Provide the [x, y] coordinate of the cell's center where the given text is located.  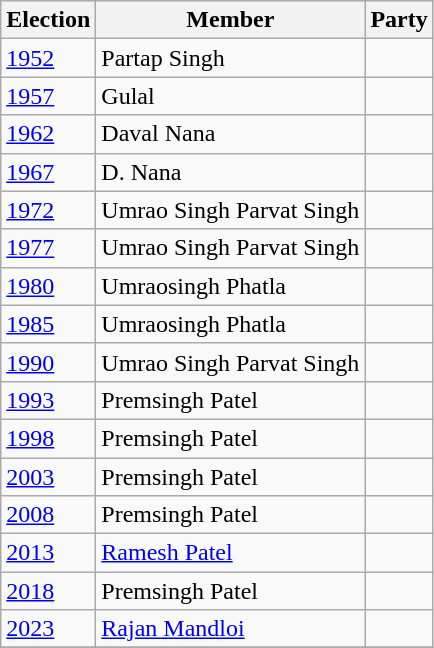
1998 [48, 438]
Daval Nana [230, 134]
Ramesh Patel [230, 553]
Member [230, 20]
Election [48, 20]
1967 [48, 172]
2013 [48, 553]
1980 [48, 286]
1993 [48, 400]
2008 [48, 515]
Partap Singh [230, 58]
Gulal [230, 96]
1990 [48, 362]
1957 [48, 96]
1972 [48, 210]
D. Nana [230, 172]
1962 [48, 134]
Party [399, 20]
2003 [48, 477]
1977 [48, 248]
1952 [48, 58]
1985 [48, 324]
Rajan Mandloi [230, 629]
2023 [48, 629]
2018 [48, 591]
